Output the (x, y) coordinate of the center of the cell containing the given text.  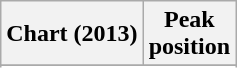
Peakposition (189, 34)
Chart (2013) (72, 34)
